Search for the cell housing the specified text and yield its (X, Y) center coordinate. 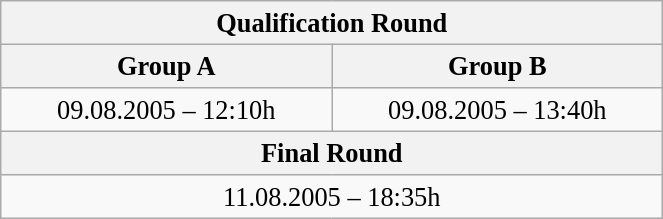
Group A (166, 66)
Final Round (332, 153)
09.08.2005 – 13:40h (498, 109)
Group B (498, 66)
09.08.2005 – 12:10h (166, 109)
11.08.2005 – 18:35h (332, 197)
Qualification Round (332, 22)
